Capture the cell that displays the provided text and extract its [X, Y] central coordinate. 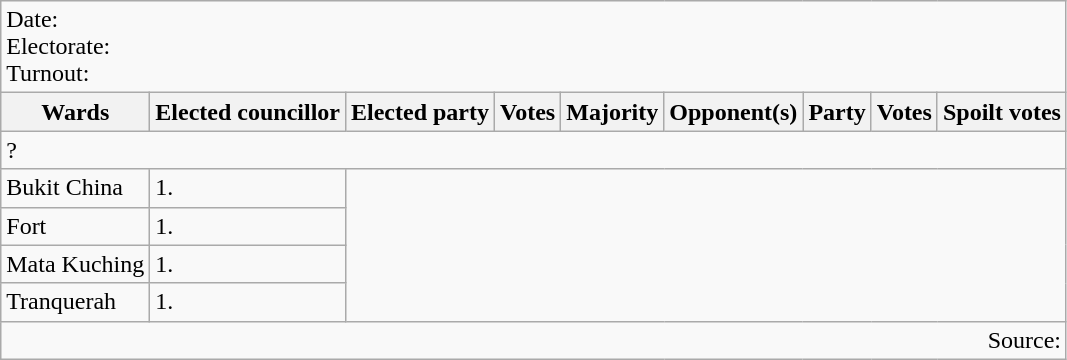
Date: Electorate: Turnout: [534, 47]
Opponent(s) [734, 112]
Tranquerah [76, 302]
Spoilt votes [1002, 112]
Elected party [420, 112]
Mata Kuching [76, 264]
Bukit China [76, 188]
Source: [534, 340]
Elected councillor [248, 112]
Party [837, 112]
Fort [76, 226]
Majority [612, 112]
? [534, 150]
Wards [76, 112]
